Output the [x, y] coordinate of the center of the cell containing the given text.  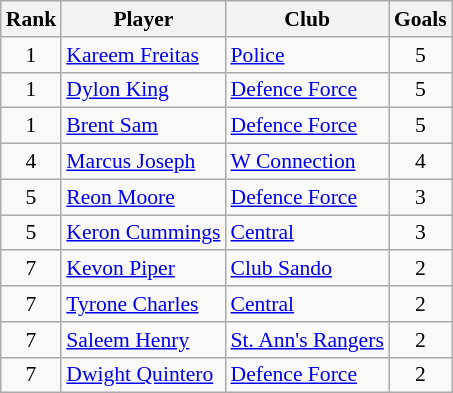
Reon Moore [143, 197]
Club Sando [308, 269]
Dwight Quintero [143, 375]
Goals [420, 19]
Player [143, 19]
W Connection [308, 162]
Brent Sam [143, 126]
Kareem Freitas [143, 55]
Tyrone Charles [143, 304]
Keron Cummings [143, 233]
Dylon King [143, 90]
Saleem Henry [143, 340]
Marcus Joseph [143, 162]
Police [308, 55]
Kevon Piper [143, 269]
St. Ann's Rangers [308, 340]
Rank [32, 19]
Club [308, 19]
